Extract the [X, Y] coordinate from the center of the cell holding the provided text.  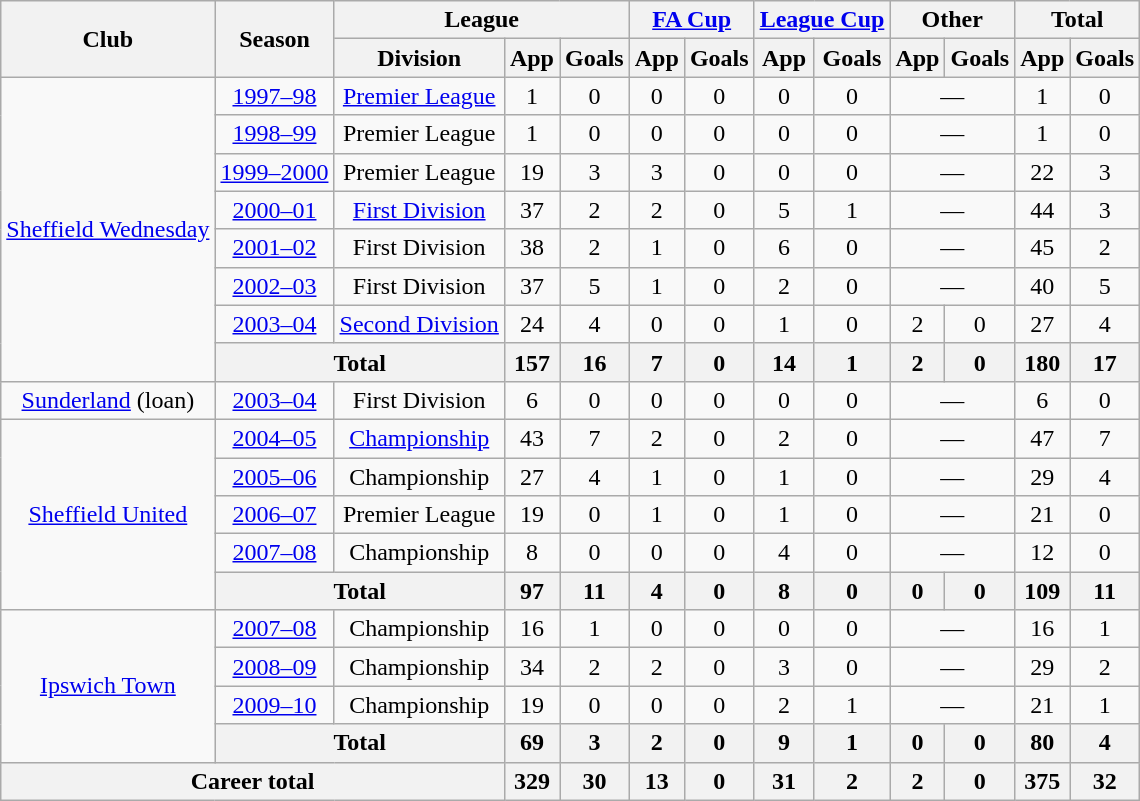
1998–99 [274, 134]
12 [1042, 553]
32 [1105, 781]
League Cup [822, 20]
Second Division [419, 324]
2001–02 [274, 248]
Other [952, 20]
109 [1042, 591]
14 [784, 362]
2004–05 [274, 438]
80 [1042, 743]
Division [419, 58]
Season [274, 39]
Sheffield United [108, 514]
FA Cup [692, 20]
157 [532, 362]
22 [1042, 172]
Sheffield Wednesday [108, 229]
329 [532, 781]
Club [108, 39]
180 [1042, 362]
1997–98 [274, 96]
31 [784, 781]
97 [532, 591]
Ipswich Town [108, 686]
2000–01 [274, 210]
375 [1042, 781]
Sunderland (loan) [108, 400]
17 [1105, 362]
40 [1042, 286]
47 [1042, 438]
2006–07 [274, 515]
League [482, 20]
2008–09 [274, 667]
Career total [253, 781]
2002–03 [274, 286]
34 [532, 667]
13 [656, 781]
30 [595, 781]
24 [532, 324]
44 [1042, 210]
9 [784, 743]
69 [532, 743]
2005–06 [274, 477]
2009–10 [274, 705]
45 [1042, 248]
43 [532, 438]
38 [532, 248]
1999–2000 [274, 172]
